Pinpoint the cell where the given text exists, returning its [X, Y] midpoint coordinate. 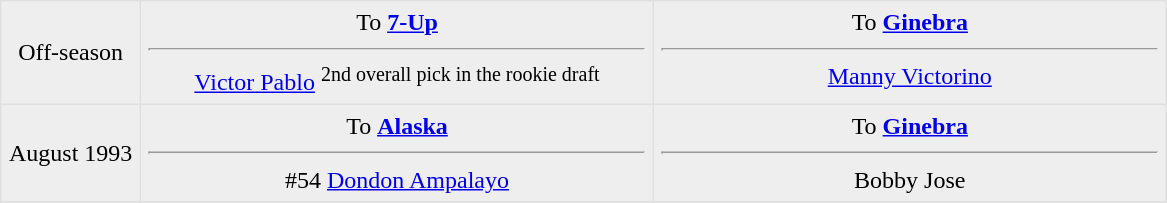
To 7-UpVictor Pablo 2nd overall pick in the rookie draft [398, 53]
August 1993 [71, 154]
Off-season [71, 53]
To GinebraBobby Jose [910, 154]
To Alaska#54 Dondon Ampalayo [398, 154]
To GinebraManny Victorino [910, 53]
